Determine the (x, y) coordinate at the center of the cell enclosing the given text.  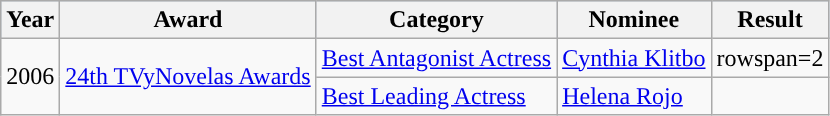
Year (30, 20)
Nominee (634, 20)
24th TVyNovelas Awards (188, 77)
Cynthia Klitbo (634, 58)
2006 (30, 77)
Award (188, 20)
Category (436, 20)
Helena Rojo (634, 96)
Result (770, 20)
Best Leading Actress (436, 96)
Best Antagonist Actress (436, 58)
rowspan=2 (770, 58)
